Capture the cell that displays the provided text and extract its [x, y] central coordinate. 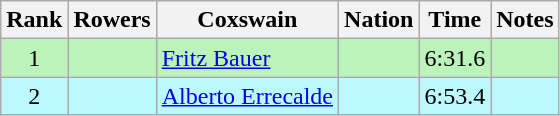
6:53.4 [455, 96]
Notes [525, 20]
1 [34, 58]
6:31.6 [455, 58]
Alberto Errecalde [247, 96]
Coxswain [247, 20]
Rank [34, 20]
Nation [379, 20]
2 [34, 96]
Fritz Bauer [247, 58]
Rowers [112, 20]
Time [455, 20]
